Extract the [x, y] coordinate from the center of the cell holding the provided text.  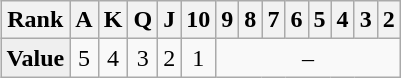
Q [143, 20]
9 [228, 20]
7 [274, 20]
8 [250, 20]
Rank [36, 20]
A [84, 20]
J [170, 20]
Value [36, 58]
10 [198, 20]
6 [296, 20]
– [308, 58]
1 [198, 58]
K [113, 20]
